Scan for the cell matching the given text and deliver its [X, Y] coordinate at center. 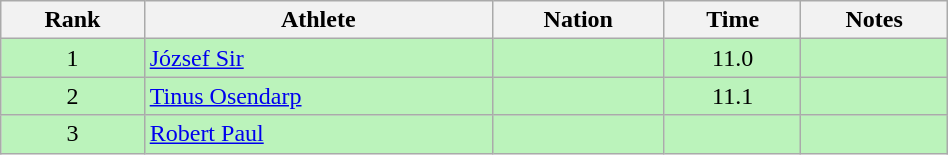
1 [72, 58]
3 [72, 134]
2 [72, 96]
Notes [874, 20]
József Sir [318, 58]
Robert Paul [318, 134]
11.1 [732, 96]
Tinus Osendarp [318, 96]
11.0 [732, 58]
Athlete [318, 20]
Time [732, 20]
Rank [72, 20]
Nation [578, 20]
